Return [x, y] of the center of cell containing provided text 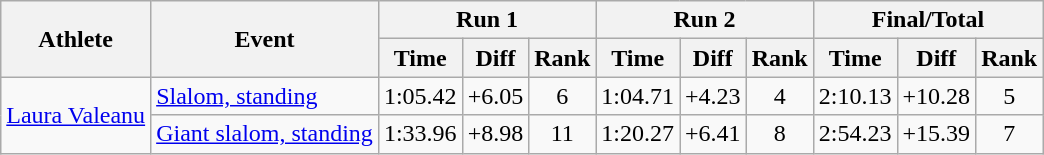
+4.23 [714, 96]
7 [1010, 134]
5 [1010, 96]
1:33.96 [420, 134]
+6.41 [714, 134]
Run 2 [704, 20]
+15.39 [936, 134]
Laura Valeanu [76, 115]
1:04.71 [638, 96]
+8.98 [496, 134]
2:54.23 [855, 134]
Run 1 [486, 20]
Slalom, standing [265, 96]
+10.28 [936, 96]
1:05.42 [420, 96]
Event [265, 39]
Athlete [76, 39]
2:10.13 [855, 96]
1:20.27 [638, 134]
8 [780, 134]
Giant slalom, standing [265, 134]
11 [562, 134]
Final/Total [928, 20]
+6.05 [496, 96]
6 [562, 96]
4 [780, 96]
